Find where the given text appears and provide that cell's center as [x, y] coordinate. 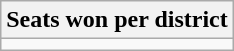
Seats won per district [118, 20]
